Output the [x, y] coordinate of the center of the cell containing the given text.  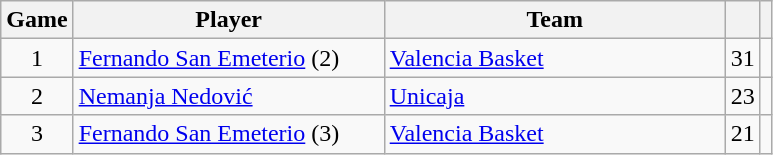
Fernando San Emeterio (2) [228, 58]
21 [742, 134]
3 [37, 134]
Nemanja Nedović [228, 96]
31 [742, 58]
Fernando San Emeterio (3) [228, 134]
1 [37, 58]
Game [37, 20]
23 [742, 96]
Player [228, 20]
Unicaja [554, 96]
2 [37, 96]
Team [554, 20]
